Capture the cell that displays the provided text and extract its [X, Y] central coordinate. 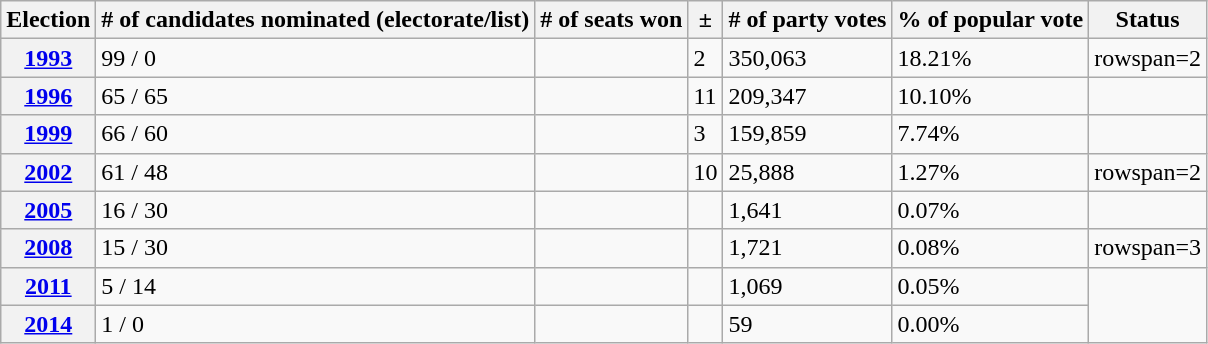
% of popular vote [990, 20]
65 / 65 [316, 96]
1996 [48, 96]
1,069 [808, 286]
1,641 [808, 210]
Status [1148, 20]
10.10% [990, 96]
1993 [48, 58]
rowspan=3 [1148, 248]
2008 [48, 248]
18.21% [990, 58]
159,859 [808, 134]
1,721 [808, 248]
10 [706, 172]
1.27% [990, 172]
59 [808, 324]
0.07% [990, 210]
0.08% [990, 248]
Election [48, 20]
2011 [48, 286]
± [706, 20]
# of party votes [808, 20]
2 [706, 58]
99 / 0 [316, 58]
350,063 [808, 58]
# of seats won [612, 20]
25,888 [808, 172]
2002 [48, 172]
7.74% [990, 134]
# of candidates nominated (electorate/list) [316, 20]
11 [706, 96]
0.05% [990, 286]
61 / 48 [316, 172]
15 / 30 [316, 248]
3 [706, 134]
5 / 14 [316, 286]
1999 [48, 134]
209,347 [808, 96]
16 / 30 [316, 210]
1 / 0 [316, 324]
66 / 60 [316, 134]
2005 [48, 210]
2014 [48, 324]
0.00% [990, 324]
